Capture the cell that displays the provided text and extract its [x, y] central coordinate. 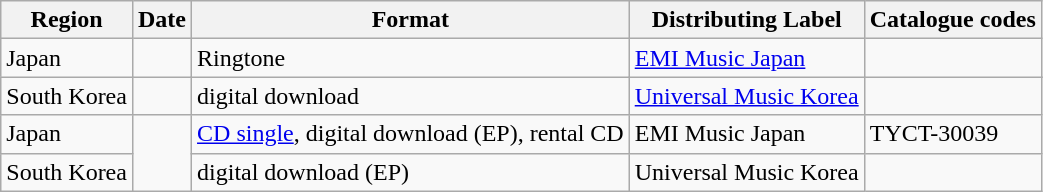
digital download (EP) [411, 172]
Format [411, 20]
Catalogue codes [952, 20]
digital download [411, 96]
Date [162, 20]
Distributing Label [746, 20]
CD single, digital download (EP), rental CD [411, 134]
TYCT-30039 [952, 134]
Region [67, 20]
Ringtone [411, 58]
